Scan for the cell matching the given text and deliver its [X, Y] coordinate at center. 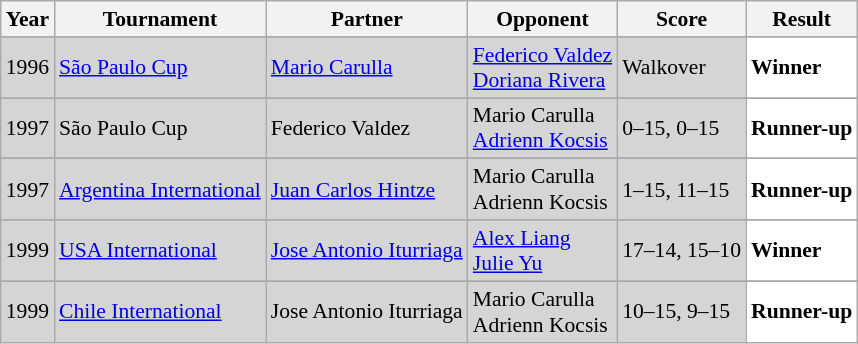
Score [682, 19]
Federico Valdez [367, 128]
17–14, 15–10 [682, 250]
Juan Carlos Hintze [367, 190]
USA International [160, 250]
Argentina International [160, 190]
Year [28, 19]
1996 [28, 68]
1–15, 11–15 [682, 190]
Alex Liang Julie Yu [542, 250]
10–15, 9–15 [682, 312]
Partner [367, 19]
Walkover [682, 68]
Mario Carulla [367, 68]
Chile International [160, 312]
0–15, 0–15 [682, 128]
Tournament [160, 19]
Opponent [542, 19]
Result [802, 19]
Federico Valdez Doriana Rivera [542, 68]
